Provide the (x, y) coordinate of the cell's center where the given text is located.  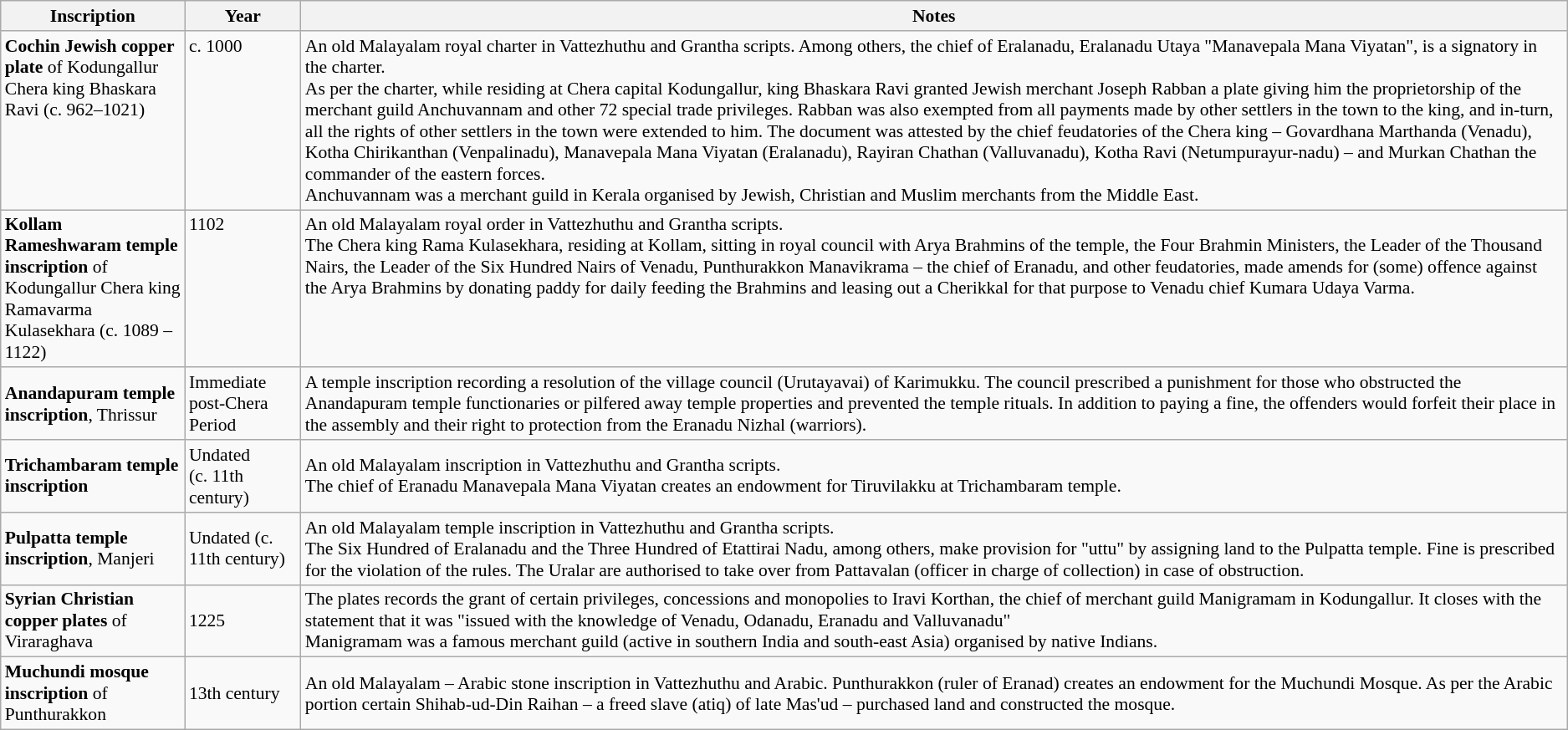
Undated (c. 11th century) (243, 549)
Pulpatta temple inscription, Manjeri (93, 549)
Undated(c. 11th century) (243, 477)
Syrian Christian copper plates of Viraraghava (93, 620)
1225 (243, 620)
c. 1000 (243, 120)
Muchundi mosque inscription of Punthurakkon (93, 694)
Kollam Rameshwaram temple inscription of Kodungallur Chera king Ramavarma Kulasekhara (c. 1089 – 1122) (93, 289)
Inscription (93, 16)
Year (243, 16)
Immediate post-Chera Period (243, 405)
13th century (243, 694)
Notes (934, 16)
Cochin Jewish copper plate of Kodungallur Chera king Bhaskara Ravi (c. 962–1021) (93, 120)
Anandapuram temple inscription, Thrissur (93, 405)
Trichambaram temple inscription (93, 477)
1102 (243, 289)
